Identify which cell holds the provided text, then report its [X, Y] central coordinate. 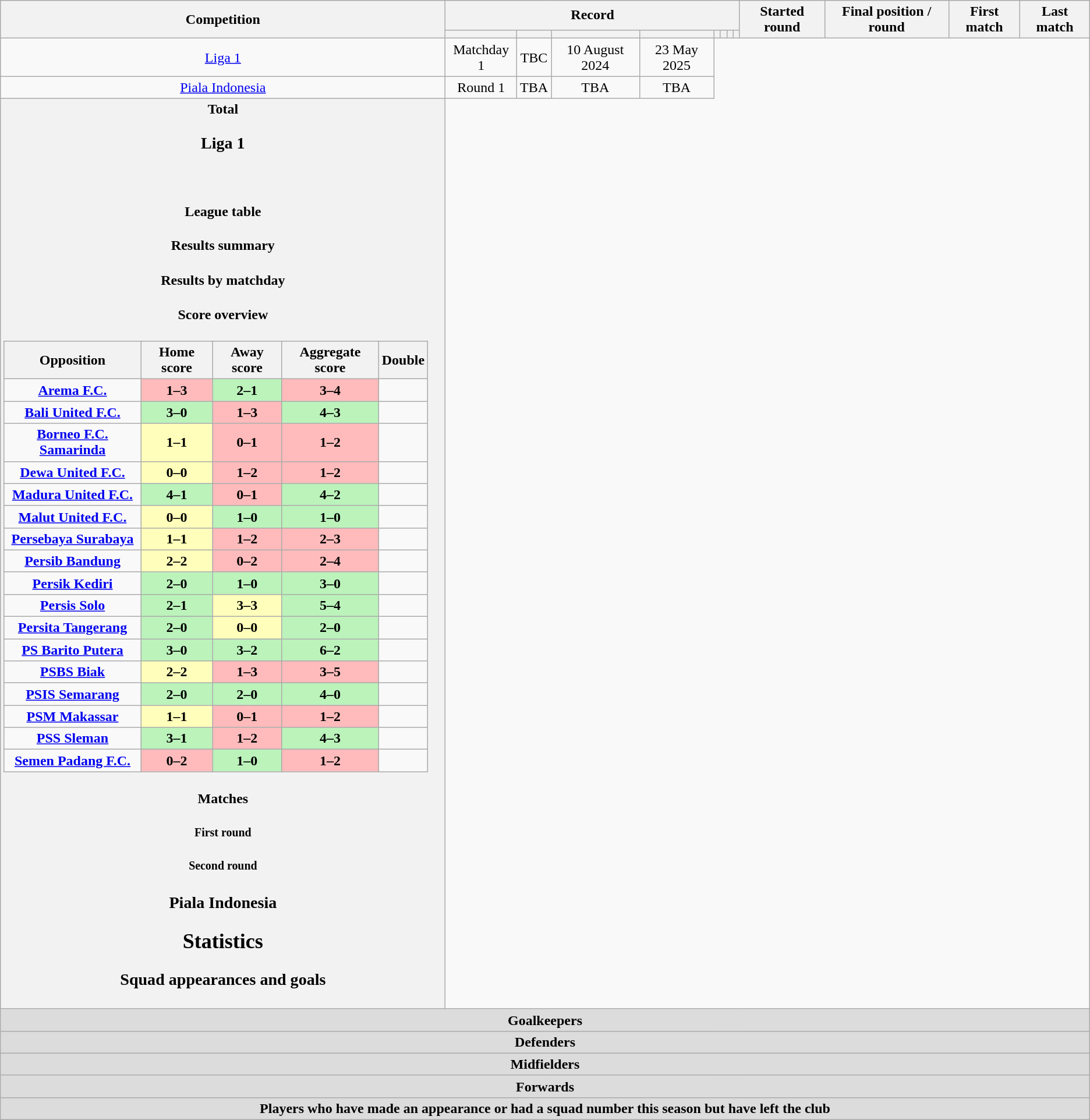
Persib Bandung [72, 561]
Matchday 1 [481, 57]
Away score [247, 360]
6–2 [331, 650]
Semen Padang F.C. [72, 761]
TBC [535, 57]
Aggregate score [331, 360]
3–3 [247, 605]
3–4 [331, 390]
Persebaya Surabaya [72, 539]
2–3 [331, 539]
Piala Indonesia [223, 87]
3–1 [177, 739]
Final position / round [886, 20]
5–4 [331, 605]
PSM Makassar [72, 716]
Persita Tangerang [72, 628]
10 August 2024 [596, 57]
Players who have made an appearance or had a squad number this season but have left the club [545, 1108]
Persik Kediri [72, 583]
Competition [223, 20]
23 May 2025 [677, 57]
Goalkeepers [545, 1020]
3–5 [331, 672]
Borneo F.C. Samarinda [72, 443]
Double [403, 360]
Round 1 [481, 87]
PSBS Biak [72, 672]
Last match [1055, 20]
Malut United F.C. [72, 517]
Home score [177, 360]
3–2 [247, 650]
Arema F.C. [72, 390]
Persis Solo [72, 605]
Record [593, 15]
PSS Sleman [72, 739]
4–1 [177, 494]
Opposition [72, 360]
Forwards [545, 1086]
PS Barito Putera [72, 650]
Madura United F.C. [72, 494]
Defenders [545, 1042]
4–2 [331, 494]
Liga 1 [223, 57]
Midfielders [545, 1064]
First match [984, 20]
Dewa United F.C. [72, 472]
PSIS Semarang [72, 694]
2–4 [331, 561]
4–0 [331, 694]
Started round [782, 20]
Bali United F.C. [72, 412]
